Extract the (x, y) coordinate from the center of the cell holding the provided text.  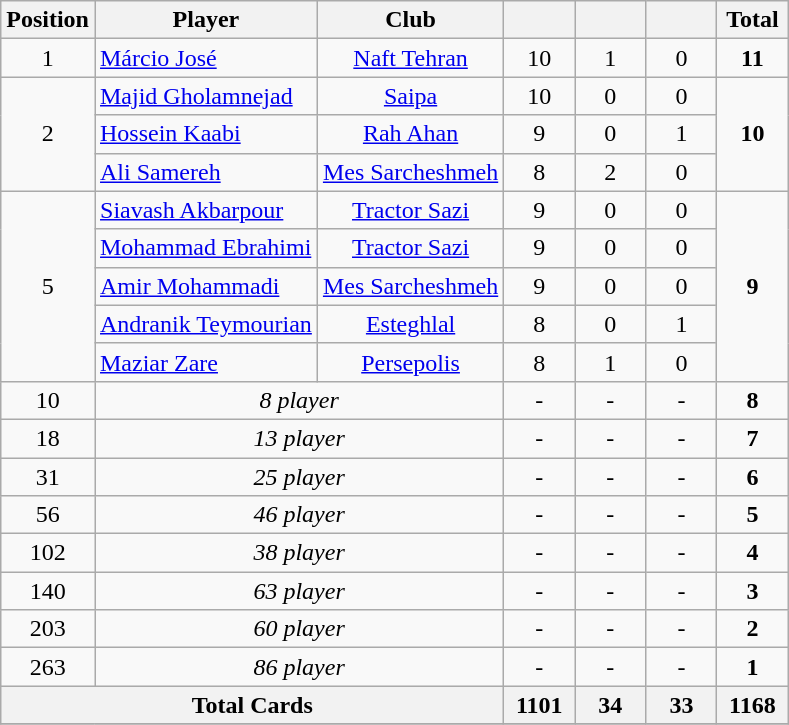
263 (48, 667)
25 player (298, 477)
Position (48, 20)
4 (752, 553)
Andranik Teymourian (206, 324)
11 (752, 58)
13 player (298, 438)
Majid Gholamnejad (206, 96)
8 player (298, 400)
140 (48, 591)
1101 (540, 705)
1168 (752, 705)
Rah Ahan (410, 134)
6 (752, 477)
Club (410, 20)
102 (48, 553)
Amir Mohammadi (206, 286)
56 (48, 515)
18 (48, 438)
Player (206, 20)
Naft Tehran (410, 58)
46 player (298, 515)
Maziar Zare (206, 362)
Esteghlal (410, 324)
3 (752, 591)
38 player (298, 553)
Márcio José (206, 58)
7 (752, 438)
Siavash Akbarpour (206, 210)
Saipa (410, 96)
Total Cards (252, 705)
86 player (298, 667)
34 (610, 705)
33 (682, 705)
Ali Samereh (206, 172)
Mohammad Ebrahimi (206, 248)
31 (48, 477)
203 (48, 629)
Total (752, 20)
63 player (298, 591)
Hossein Kaabi (206, 134)
Persepolis (410, 362)
60 player (298, 629)
